From the cell containing the given text, extract its center point as [x, y] coordinate. 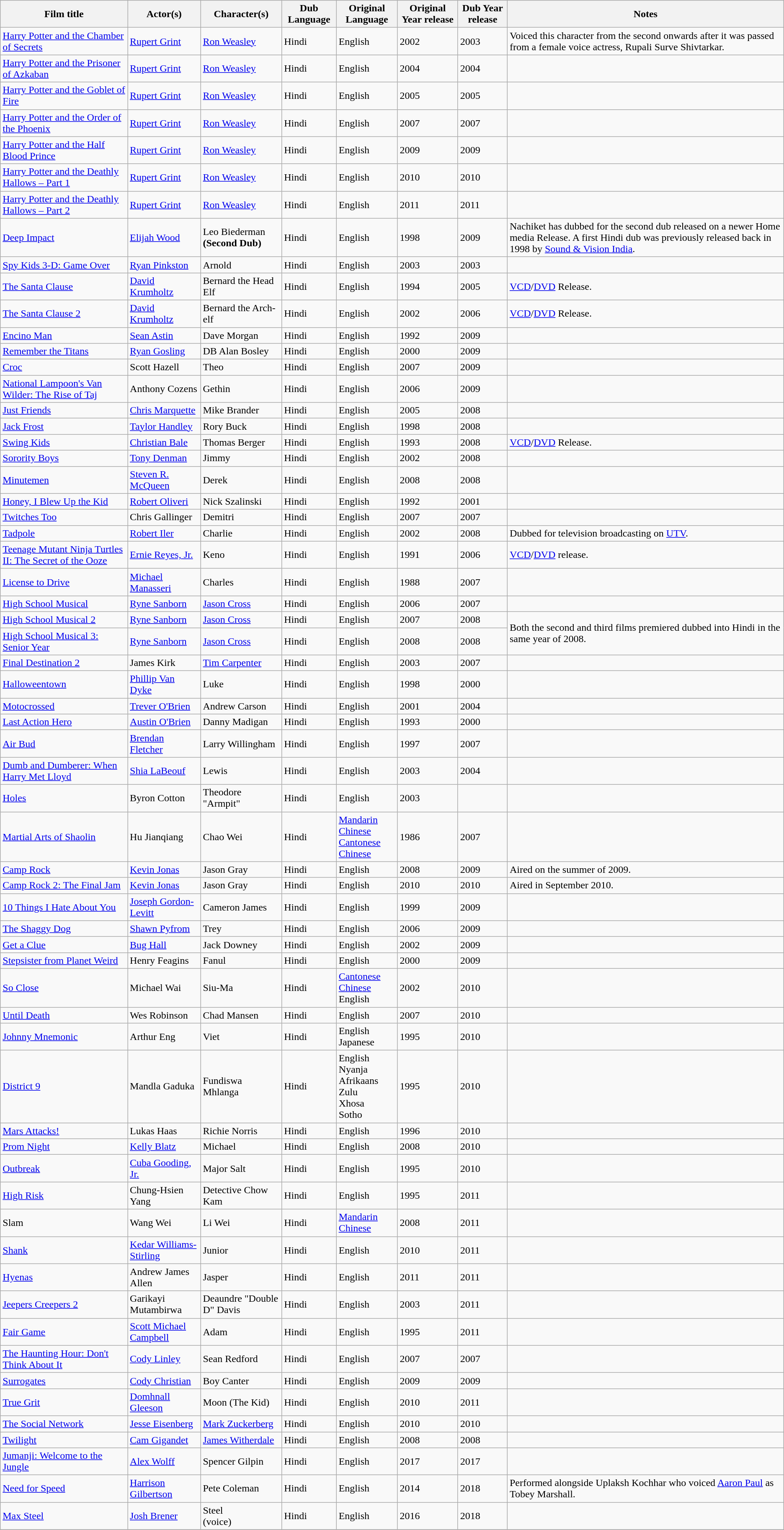
1991 [428, 555]
1986 [428, 837]
Jesse Eisenberg [164, 1424]
Alex Wolff [164, 1462]
Gethin [241, 389]
Air Bud [64, 744]
Mark Zuckerberg [241, 1424]
Adam [241, 1332]
Thomas Berger [241, 442]
Chung-Hsien Yang [164, 1195]
Last Action Hero [64, 722]
Twitches Too [64, 517]
Dub Year release [482, 14]
Prom Night [64, 1147]
Michael Manasseri [164, 582]
Michael Wai [164, 988]
Chad Mansen [241, 1015]
Martial Arts of Shaolin [64, 837]
Tadpole [64, 533]
Luke [241, 684]
Johnny Mnemonic [64, 1037]
Shawn Pyfrom [164, 929]
Kelly Blatz [164, 1147]
Mandarin ChineseCantonese Chinese [367, 837]
Tony Denman [164, 458]
Michael [241, 1147]
Harry Potter and the Half Blood Prince [64, 150]
Deaundre "Double D" Davis [241, 1304]
Final Destination 2 [64, 663]
Arnold [241, 265]
Honey, I Blew Up the Kid [64, 501]
Keno [241, 555]
Fundiswa Mhlanga [241, 1086]
Aired in September 2010. [645, 885]
Leo Biederman (Second Dub) [241, 237]
Demitri [241, 517]
Steel (voice) [241, 1516]
The Haunting Hour: Don't Think About It [64, 1359]
Trever O'Brien [164, 706]
Harry Potter and the Goblet of Fire [64, 95]
Bug Hall [164, 944]
Surrogates [64, 1380]
Actor(s) [164, 14]
Mars Attacks! [64, 1131]
Larry Willingham [241, 744]
Cuba Gooding, Jr. [164, 1169]
Hyenas [64, 1277]
Aired on the summer of 2009. [645, 869]
Taylor Handley [164, 426]
Shia LaBeouf [164, 771]
Josh Brener [164, 1516]
Both the second and third films premiered dubbed into Hindi in the same year of 2008. [645, 633]
District 9 [64, 1086]
Cantonese ChineseEnglish [367, 988]
Danny Madigan [241, 722]
10 Things I Hate About You [64, 907]
1996 [428, 1131]
Hu Jianqiang [164, 837]
Steven R. McQueen [164, 480]
Notes [645, 14]
So Close [64, 988]
Sean Astin [164, 335]
High School Musical 2 [64, 619]
Mandla Gaduka [164, 1086]
Dumb and Dumberer: When Harry Met Lloyd [64, 771]
Teenage Mutant Ninja Turtles II: The Secret of the Ooze [64, 555]
High School Musical [64, 604]
Ernie Reyes, Jr. [164, 555]
Camp Rock 2: The Final Jam [64, 885]
Harry Potter and the Order of the Phoenix [64, 123]
Twilight [64, 1440]
Joseph Gordon-Levitt [164, 907]
Harry Potter and the Chamber of Secrets [64, 41]
Minutemen [64, 480]
EnglishJapanese [367, 1037]
2016 [428, 1516]
Lukas Haas [164, 1131]
Charles [241, 582]
Halloweentown [64, 684]
License to Drive [64, 582]
Junior [241, 1250]
High School Musical 3: Senior Year [64, 641]
Siu-Ma [241, 988]
Theo [241, 367]
Dub Language [309, 14]
Swing Kids [64, 442]
Pete Coleman [241, 1489]
Trey [241, 929]
Harry Potter and the Deathly Hallows – Part 2 [64, 204]
Wes Robinson [164, 1015]
Motocrossed [64, 706]
Domhnall Gleeson [164, 1402]
National Lampoon's Van Wilder: The Rise of Taj [64, 389]
Original Language [367, 14]
Harry Potter and the Deathly Hallows – Part 1 [64, 178]
Anthony Cozens [164, 389]
Andrew James Allen [164, 1277]
Character(s) [241, 14]
Phillip Van Dyke [164, 684]
Performed alongside Uplaksh Kochhar who voiced Aaron Paul as Tobey Marshall. [645, 1489]
Fair Game [64, 1332]
Austin O'Brien [164, 722]
Chao Wei [241, 837]
Richie Norris [241, 1131]
The Social Network [64, 1424]
Dave Morgan [241, 335]
Croc [64, 367]
Cody Linley [164, 1359]
DB Alan Bosley [241, 351]
Scott Hazell [164, 367]
Charlie [241, 533]
Robert Oliveri [164, 501]
True Grit [64, 1402]
High Risk [64, 1195]
Elijah Wood [164, 237]
Arthur Eng [164, 1037]
Rory Buck [241, 426]
2014 [428, 1489]
Cody Christian [164, 1380]
Holes [64, 798]
Sorority Boys [64, 458]
Andrew Carson [241, 706]
Jimmy [241, 458]
Theodore "Armpit" [241, 798]
Nick Szalinski [241, 501]
Sean Redford [241, 1359]
Major Salt [241, 1169]
Slam [64, 1223]
The Santa Clause 2 [64, 313]
Film title [64, 14]
Spy Kids 3-D: Game Over [64, 265]
Henry Feagins [164, 960]
Chris Marquette [164, 410]
Moon (The Kid) [241, 1402]
Mandarin Chinese [367, 1223]
Cameron James [241, 907]
VCD/DVD release. [645, 555]
Bernard the Head Elf [241, 286]
Tim Carpenter [241, 663]
Ryan Gosling [164, 351]
Shank [64, 1250]
Stepsister from Planet Weird [64, 960]
Viet [241, 1037]
1988 [428, 582]
Remember the Titans [64, 351]
Need for Speed [64, 1489]
Dubbed for television broadcasting on UTV. [645, 533]
Chris Gallinger [164, 517]
Max Steel [64, 1516]
Christian Bale [164, 442]
1997 [428, 744]
Lewis [241, 771]
Jumanji: Welcome to the Jungle [64, 1462]
Harry Potter and the Prisoner of Azkaban [64, 69]
The Shaggy Dog [64, 929]
Derek [241, 480]
Spencer Gilpin [241, 1462]
Camp Rock [64, 869]
EnglishNyanjaAfrikaansZuluXhosaSotho [367, 1086]
Bernard the Arch-elf [241, 313]
Jasper [241, 1277]
Boy Canter [241, 1380]
1999 [428, 907]
Mike Brander [241, 410]
Get a Clue [64, 944]
Brendan Fletcher [164, 744]
Wang Wei [164, 1223]
James Witherdale [241, 1440]
Scott Michael Campbell [164, 1332]
Garikayi Mutambirwa [164, 1304]
Detective Chow Kam [241, 1195]
Kedar Williams-Stirling [164, 1250]
Encino Man [64, 335]
Until Death [64, 1015]
Deep Impact [64, 237]
The Santa Clause [64, 286]
Jack Frost [64, 426]
James Kirk [164, 663]
Harrison Gilbertson [164, 1489]
Byron Cotton [164, 798]
Jack Downey [241, 944]
Robert Iler [164, 533]
Outbreak [64, 1169]
Li Wei [241, 1223]
Voiced this character from the second onwards after it was passed from a female voice actress, Rupali Surve Shivtarkar. [645, 41]
Original Year release [428, 14]
Jeepers Creepers 2 [64, 1304]
Cam Gigandet [164, 1440]
Ryan Pinkston [164, 265]
Fanul [241, 960]
Just Friends [64, 410]
1994 [428, 286]
